Pinpoint the cell where the given text exists, returning its (X, Y) midpoint coordinate. 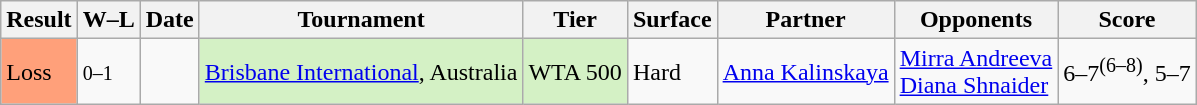
Surface (672, 20)
Tournament (361, 20)
Loss (39, 72)
Anna Kalinskaya (806, 72)
WTA 500 (575, 72)
Hard (672, 72)
Mirra Andreeva Diana Shnaider (976, 72)
Date (170, 20)
Tier (575, 20)
Opponents (976, 20)
W–L (108, 20)
Brisbane International, Australia (361, 72)
Result (39, 20)
Score (1127, 20)
0–1 (108, 72)
Partner (806, 20)
6–7(6–8), 5–7 (1127, 72)
